Output the [X, Y] coordinate of the center of the cell containing the given text.  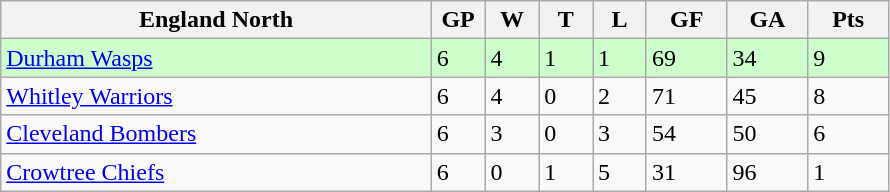
GA [768, 20]
GF [686, 20]
Durham Wasps [216, 58]
2 [620, 96]
W [512, 20]
45 [768, 96]
9 [848, 58]
34 [768, 58]
Pts [848, 20]
50 [768, 134]
31 [686, 172]
Crowtree Chiefs [216, 172]
54 [686, 134]
71 [686, 96]
L [620, 20]
T [566, 20]
GP [458, 20]
Cleveland Bombers [216, 134]
8 [848, 96]
5 [620, 172]
69 [686, 58]
England North [216, 20]
96 [768, 172]
Whitley Warriors [216, 96]
